Return the (x, y) coordinate for the center point of the cell that contains the specified text.  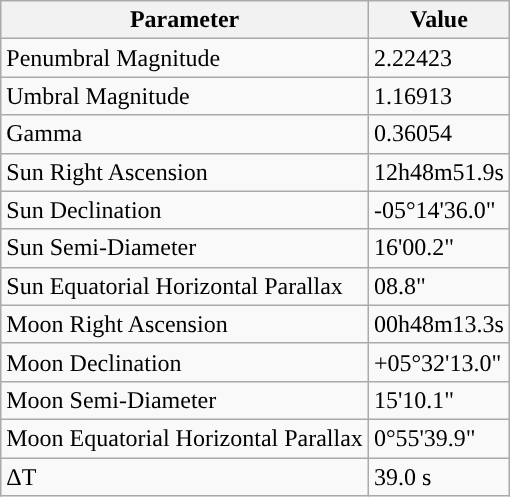
+05°32'13.0" (438, 362)
0.36054 (438, 134)
Sun Semi-Diameter (185, 248)
08.8" (438, 286)
Parameter (185, 20)
39.0 s (438, 477)
Gamma (185, 134)
Moon Right Ascension (185, 324)
16'00.2" (438, 248)
Moon Semi-Diameter (185, 400)
-05°14'36.0" (438, 210)
Moon Declination (185, 362)
0°55'39.9" (438, 438)
Sun Declination (185, 210)
Sun Right Ascension (185, 172)
00h48m13.3s (438, 324)
12h48m51.9s (438, 172)
1.16913 (438, 96)
ΔT (185, 477)
Value (438, 20)
15'10.1" (438, 400)
Moon Equatorial Horizontal Parallax (185, 438)
Penumbral Magnitude (185, 58)
Sun Equatorial Horizontal Parallax (185, 286)
Umbral Magnitude (185, 96)
2.22423 (438, 58)
